Return [X, Y] of the center of cell containing provided text 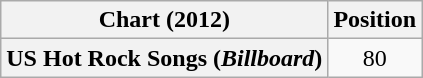
80 [375, 58]
US Hot Rock Songs (Billboard) [164, 58]
Chart (2012) [164, 20]
Position [375, 20]
